Extract the [X, Y] coordinate from the center of the cell holding the provided text.  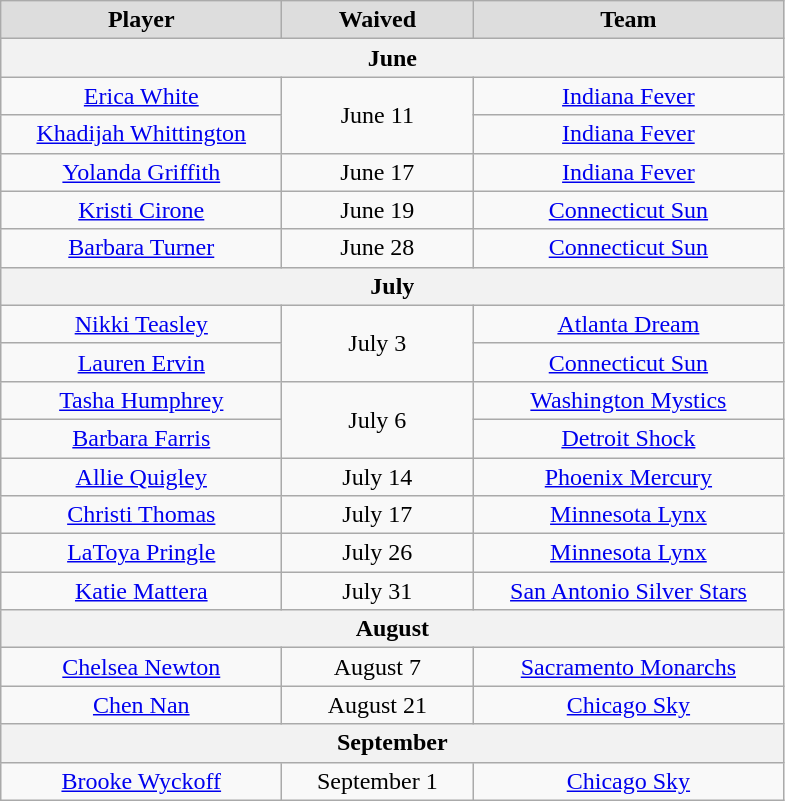
Waived [378, 20]
Chen Nan [142, 705]
June 11 [378, 115]
Nikki Teasley [142, 324]
June 17 [378, 172]
June 19 [378, 210]
Brooke Wyckoff [142, 781]
Barbara Farris [142, 438]
Team [628, 20]
July 17 [378, 515]
Player [142, 20]
June 28 [378, 248]
Barbara Turner [142, 248]
Phoenix Mercury [628, 477]
July 6 [378, 419]
July [392, 286]
Kristi Cirone [142, 210]
Chelsea Newton [142, 667]
Washington Mystics [628, 400]
Christi Thomas [142, 515]
Allie Quigley [142, 477]
August [392, 629]
July 14 [378, 477]
August 21 [378, 705]
Atlanta Dream [628, 324]
Yolanda Griffith [142, 172]
September [392, 743]
June [392, 58]
August 7 [378, 667]
LaToya Pringle [142, 553]
Tasha Humphrey [142, 400]
July 31 [378, 591]
San Antonio Silver Stars [628, 591]
Erica White [142, 96]
Detroit Shock [628, 438]
Lauren Ervin [142, 362]
Khadijah Whittington [142, 134]
September 1 [378, 781]
July 26 [378, 553]
Sacramento Monarchs [628, 667]
Katie Mattera [142, 591]
July 3 [378, 343]
